Pinpoint the cell where the given text exists, returning its (X, Y) midpoint coordinate. 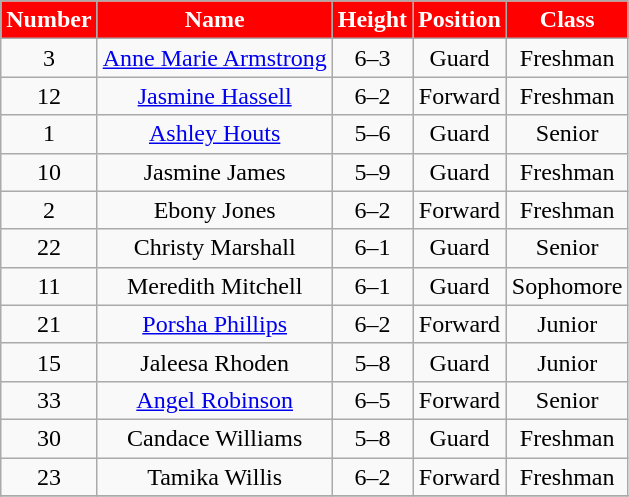
1 (49, 134)
22 (49, 248)
Jaleesa Rhoden (214, 362)
12 (49, 96)
Porsha Phillips (214, 324)
23 (49, 477)
Jasmine Hassell (214, 96)
Sophomore (567, 286)
Ebony Jones (214, 210)
5–6 (372, 134)
Angel Robinson (214, 400)
10 (49, 172)
5–9 (372, 172)
6–5 (372, 400)
6–3 (372, 58)
30 (49, 438)
Meredith Mitchell (214, 286)
Ashley Houts (214, 134)
15 (49, 362)
Position (460, 20)
Candace Williams (214, 438)
Class (567, 20)
Name (214, 20)
Christy Marshall (214, 248)
2 (49, 210)
21 (49, 324)
Anne Marie Armstrong (214, 58)
11 (49, 286)
3 (49, 58)
Tamika Willis (214, 477)
Number (49, 20)
Height (372, 20)
Jasmine James (214, 172)
33 (49, 400)
